Pinpoint the cell where the given text exists, returning its (X, Y) midpoint coordinate. 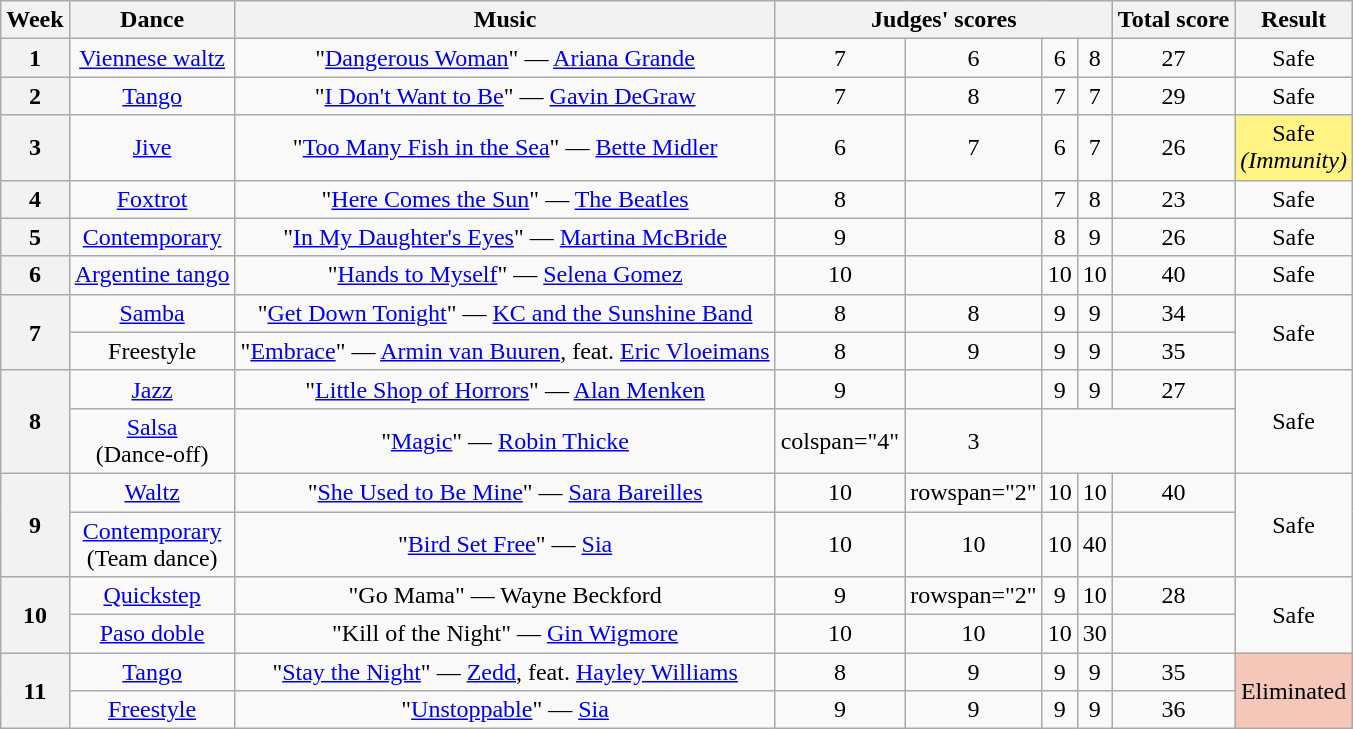
colspan="4" (840, 440)
Foxtrot (152, 199)
34 (1173, 313)
Safe(Immunity) (1294, 148)
11 (35, 691)
"Get Down Tonight" — KC and the Sunshine Band (505, 313)
23 (1173, 199)
Quickstep (152, 596)
"Hands to Myself" — Selena Gomez (505, 275)
"Stay the Night" — Zedd, feat. Hayley Williams (505, 672)
Paso doble (152, 634)
"In My Daughter's Eyes" — Martina McBride (505, 237)
Contemporary(Team dance) (152, 544)
"Little Shop of Horrors" — Alan Menken (505, 389)
Contemporary (152, 237)
Samba (152, 313)
"Bird Set Free" — Sia (505, 544)
4 (35, 199)
Dance (152, 20)
Week (35, 20)
Judges' scores (944, 20)
"I Don't Want to Be" — Gavin DeGraw (505, 96)
30 (1094, 634)
Music (505, 20)
"She Used to Be Mine" — Sara Bareilles (505, 492)
1 (35, 58)
28 (1173, 596)
"Here Comes the Sun" — The Beatles (505, 199)
Eliminated (1294, 691)
"Embrace" — Armin van Buuren, feat. Eric Vloeimans (505, 351)
2 (35, 96)
5 (35, 237)
"Go Mama" — Wayne Beckford (505, 596)
29 (1173, 96)
Waltz (152, 492)
Salsa(Dance-off) (152, 440)
Viennese waltz (152, 58)
"Dangerous Woman" — Ariana Grande (505, 58)
"Magic" — Robin Thicke (505, 440)
36 (1173, 710)
Total score (1173, 20)
Jive (152, 148)
Result (1294, 20)
Jazz (152, 389)
"Kill of the Night" — Gin Wigmore (505, 634)
Argentine tango (152, 275)
"Too Many Fish in the Sea" — Bette Midler (505, 148)
"Unstoppable" — Sia (505, 710)
